Find where the given text appears and provide that cell's center as (X, Y) coordinate. 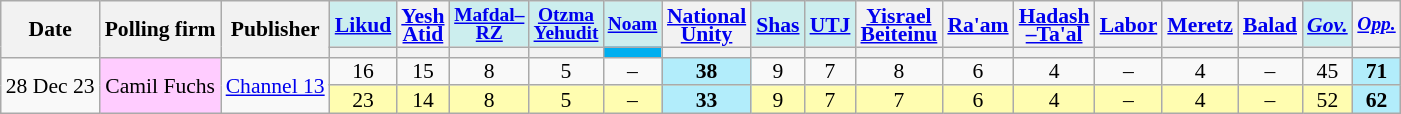
15 (422, 71)
UTJ (830, 24)
Likud (364, 24)
Balad (1270, 24)
23 (364, 100)
Labor (1129, 24)
14 (422, 100)
Camil Fuchs (160, 85)
Channel 13 (276, 85)
28 Dec 23 (50, 85)
Noam (632, 24)
Shas (778, 24)
Opp. (1377, 24)
Publisher (276, 29)
33 (706, 100)
62 (1377, 100)
YeshAtid (422, 24)
16 (364, 71)
52 (1328, 100)
45 (1328, 71)
Mafdal–RZ (490, 24)
71 (1377, 71)
Meretz (1200, 24)
Ra'am (978, 24)
Hadash–Ta'al (1054, 24)
Date (50, 29)
YisraelBeiteinu (898, 24)
38 (706, 71)
Gov. (1328, 24)
OtzmaYehudit (566, 24)
NationalUnity (706, 24)
Polling firm (160, 29)
